Output the [x, y] coordinate of the center of the cell containing the given text.  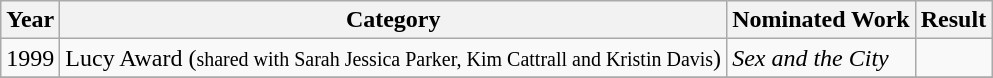
Result [953, 20]
Category [394, 20]
Lucy Award (shared with Sarah Jessica Parker, Kim Cattrall and Kristin Davis) [394, 58]
Sex and the City [822, 58]
Nominated Work [822, 20]
Year [30, 20]
1999 [30, 58]
